Pinpoint the cell where the given text exists, returning its (x, y) midpoint coordinate. 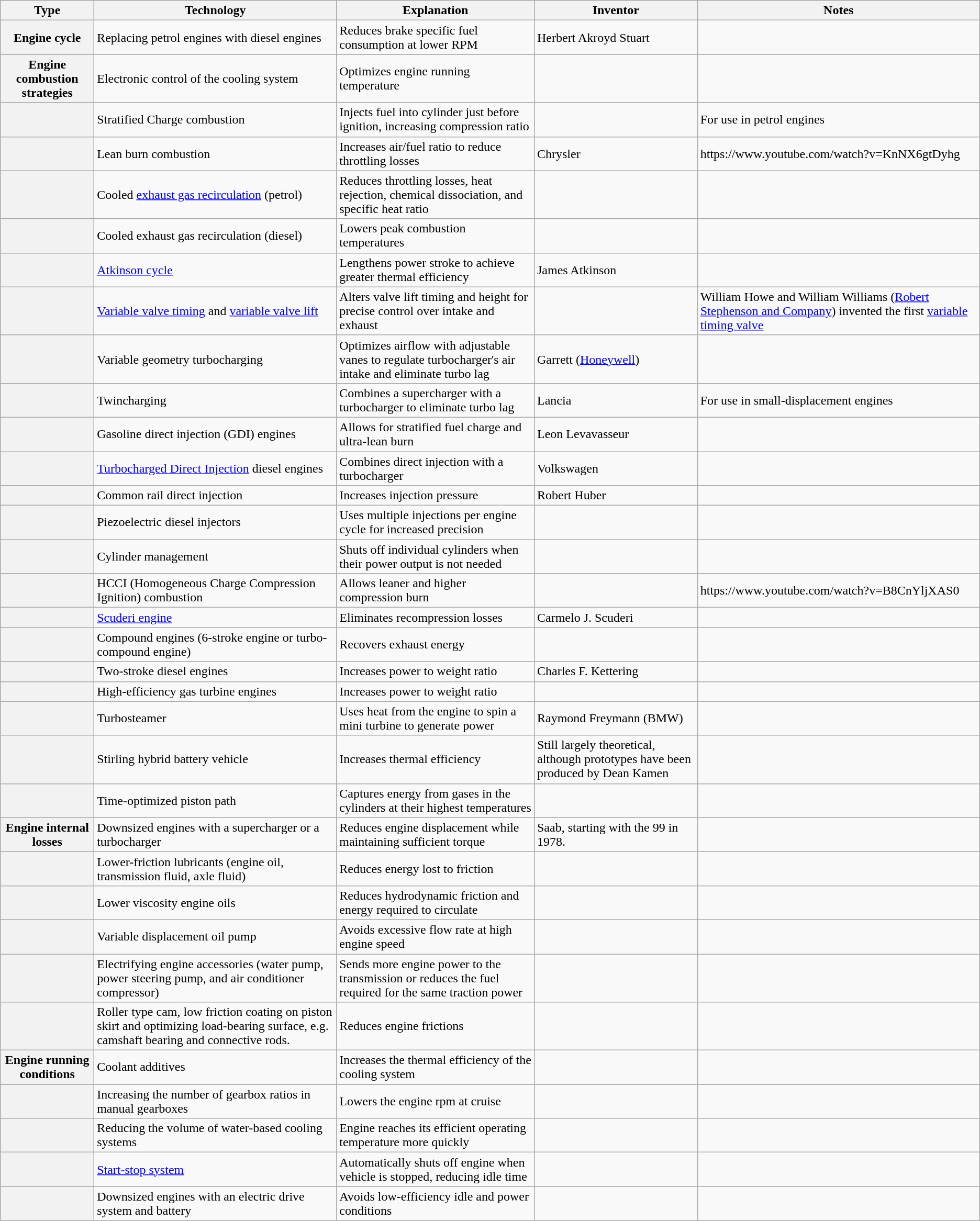
Variable valve timing and variable valve lift (216, 311)
Increasing the number of gearbox ratios in manual gearboxes (216, 1101)
Roller type cam, low friction coating on piston skirt and optimizing load-bearing surface, e.g. camshaft bearing and connective rods. (216, 1026)
Volkswagen (616, 468)
Coolant additives (216, 1068)
Stirling hybrid battery vehicle (216, 759)
HCCI (Homogeneous Charge Compression Ignition) combustion (216, 590)
William Howe and William Williams (Robert Stephenson and Company) invented the first variable timing valve (839, 311)
Turbocharged Direct Injection diesel engines (216, 468)
Uses multiple injections per engine cycle for increased precision (436, 522)
Uses heat from the engine to spin a mini turbine to generate power (436, 718)
Variable geometry turbocharging (216, 359)
For use in petrol engines (839, 119)
Downsized engines with a supercharger or a turbocharger (216, 834)
Lower viscosity engine oils (216, 902)
Allows leaner and higher compression burn (436, 590)
Reduces engine displacement while maintaining sufficient torque (436, 834)
Reduces throttling losses, heat rejection, chemical dissociation, and specific heat ratio (436, 195)
Combines direct injection with a turbocharger (436, 468)
Engine internal losses (47, 834)
Garrett (Honeywell) (616, 359)
Engine running conditions (47, 1068)
Increases thermal efficiency (436, 759)
James Atkinson (616, 270)
Carmelo J. Scuderi (616, 618)
Injects fuel into cylinder just before ignition, increasing compression ratio (436, 119)
Recovers exhaust energy (436, 645)
Lancia (616, 400)
Downsized engines with an electric drive system and battery (216, 1204)
Allows for stratified fuel charge and ultra-lean burn (436, 434)
Cylinder management (216, 557)
Saab, starting with the 99 in 1978. (616, 834)
Turbosteamer (216, 718)
High-efficiency gas turbine engines (216, 691)
Chrysler (616, 154)
Stratified Charge combustion (216, 119)
Cooled exhaust gas recirculation (petrol) (216, 195)
Compound engines (6-stroke engine or turbo-compound engine) (216, 645)
Robert Huber (616, 496)
Reduces energy lost to friction (436, 869)
Avoids excessive flow rate at high engine speed (436, 937)
Lean burn combustion (216, 154)
Raymond Freymann (BMW) (616, 718)
Lower-friction lubricants (engine oil, transmission fluid, axle fluid) (216, 869)
https://www.youtube.com/watch?v=KnNX6gtDyhg (839, 154)
Two-stroke diesel engines (216, 671)
Technology (216, 10)
Notes (839, 10)
Captures energy from gases in the cylinders at their highest temperatures (436, 801)
Lowers peak combustion temperatures (436, 236)
Engine reaches its efficient operating temperature more quickly (436, 1136)
Common rail direct injection (216, 496)
Inventor (616, 10)
Engine combustion strategies (47, 79)
Avoids low-efficiency idle and power conditions (436, 1204)
Type (47, 10)
Increases injection pressure (436, 496)
Charles F. Kettering (616, 671)
Reduces engine frictions (436, 1026)
Start-stop system (216, 1169)
Reducing the volume of water-based cooling systems (216, 1136)
Cooled exhaust gas recirculation (diesel) (216, 236)
Leon Levavasseur (616, 434)
Twincharging (216, 400)
Alters valve lift timing and height for precise control over intake and exhaust (436, 311)
Replacing petrol engines with diesel engines (216, 38)
Eliminates recompression losses (436, 618)
Explanation (436, 10)
Optimizes airflow with adjustable vanes to regulate turbocharger's air intake and eliminate turbo lag (436, 359)
https://www.youtube.com/watch?v=B8CnYljXAS0 (839, 590)
Lowers the engine rpm at cruise (436, 1101)
Still largely theoretical, although prototypes have been produced by Dean Kamen (616, 759)
Combines a supercharger with a turbocharger to eliminate turbo lag (436, 400)
Reduces hydrodynamic friction and energy required to circulate (436, 902)
Engine cycle (47, 38)
Automatically shuts off engine when vehicle is stopped, reducing idle time (436, 1169)
Time-optimized piston path (216, 801)
Shuts off individual cylinders when their power output is not needed (436, 557)
Atkinson cycle (216, 270)
Optimizes engine running temperature (436, 79)
For use in small-displacement engines (839, 400)
Scuderi engine (216, 618)
Piezoelectric diesel injectors (216, 522)
Reduces brake specific fuel consumption at lower RPM (436, 38)
Gasoline direct injection (GDI) engines (216, 434)
Electrifying engine accessories (water pump, power steering pump, and air conditioner compressor) (216, 978)
Variable displacement oil pump (216, 937)
Lengthens power stroke to achieve greater thermal efficiency (436, 270)
Sends more engine power to the transmission or reduces the fuel required for the same traction power (436, 978)
Electronic control of the cooling system (216, 79)
Increases air/fuel ratio to reduce throttling losses (436, 154)
Increases the thermal efficiency of the cooling system (436, 1068)
Herbert Akroyd Stuart (616, 38)
